Find where the given text appears and provide that cell's center as (x, y) coordinate. 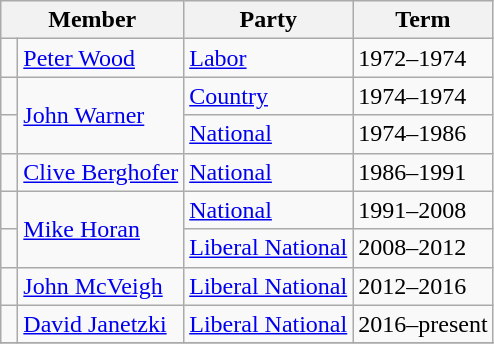
2016–present (423, 324)
2012–2016 (423, 286)
1974–1974 (423, 96)
Country (268, 96)
John McVeigh (101, 286)
Party (268, 20)
2008–2012 (423, 248)
Term (423, 20)
1972–1974 (423, 58)
1974–1986 (423, 134)
Mike Horan (101, 229)
1991–2008 (423, 210)
Clive Berghofer (101, 172)
Labor (268, 58)
John Warner (101, 115)
1986–1991 (423, 172)
Peter Wood (101, 58)
Member (92, 20)
David Janetzki (101, 324)
